Search for the cell housing the specified text and yield its [X, Y] center coordinate. 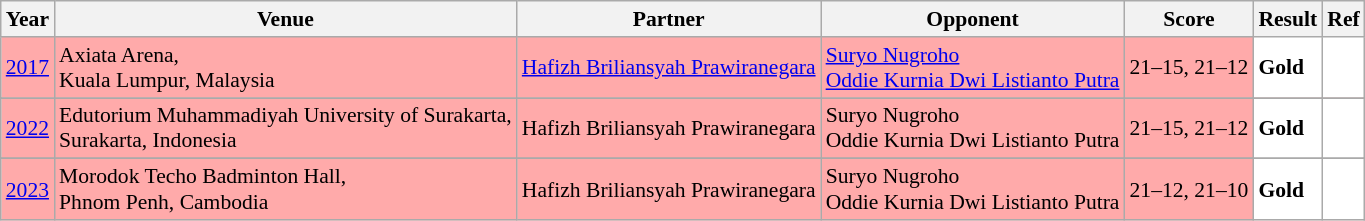
21–12, 21–10 [1190, 190]
Result [1288, 19]
2017 [28, 68]
Opponent [973, 19]
Morodok Techo Badminton Hall,Phnom Penh, Cambodia [286, 190]
Edutorium Muhammadiyah University of Surakarta,Surakarta, Indonesia [286, 128]
Partner [669, 19]
Venue [286, 19]
Score [1190, 19]
Axiata Arena,Kuala Lumpur, Malaysia [286, 68]
Ref [1343, 19]
2023 [28, 190]
Year [28, 19]
2022 [28, 128]
